Output the [X, Y] coordinate of the center of the cell containing the given text.  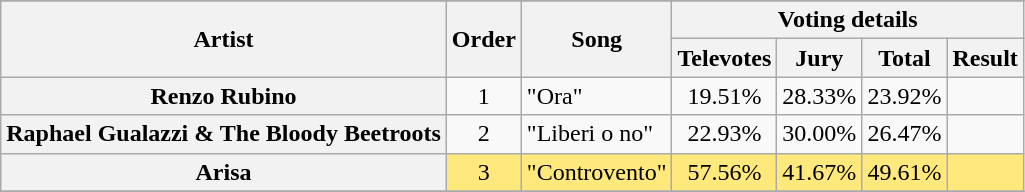
57.56% [724, 172]
Voting details [848, 20]
Raphael Gualazzi & The Bloody Beetroots [224, 134]
"Controvento" [596, 172]
"Liberi o no" [596, 134]
1 [484, 96]
41.67% [820, 172]
26.47% [904, 134]
28.33% [820, 96]
Renzo Rubino [224, 96]
22.93% [724, 134]
Jury [820, 58]
Total [904, 58]
2 [484, 134]
Song [596, 39]
Arisa [224, 172]
3 [484, 172]
30.00% [820, 134]
"Ora" [596, 96]
19.51% [724, 96]
49.61% [904, 172]
Order [484, 39]
Result [985, 58]
23.92% [904, 96]
Televotes [724, 58]
Artist [224, 39]
